Detect which cell encompasses the target text, then output its (X, Y) center coordinate. 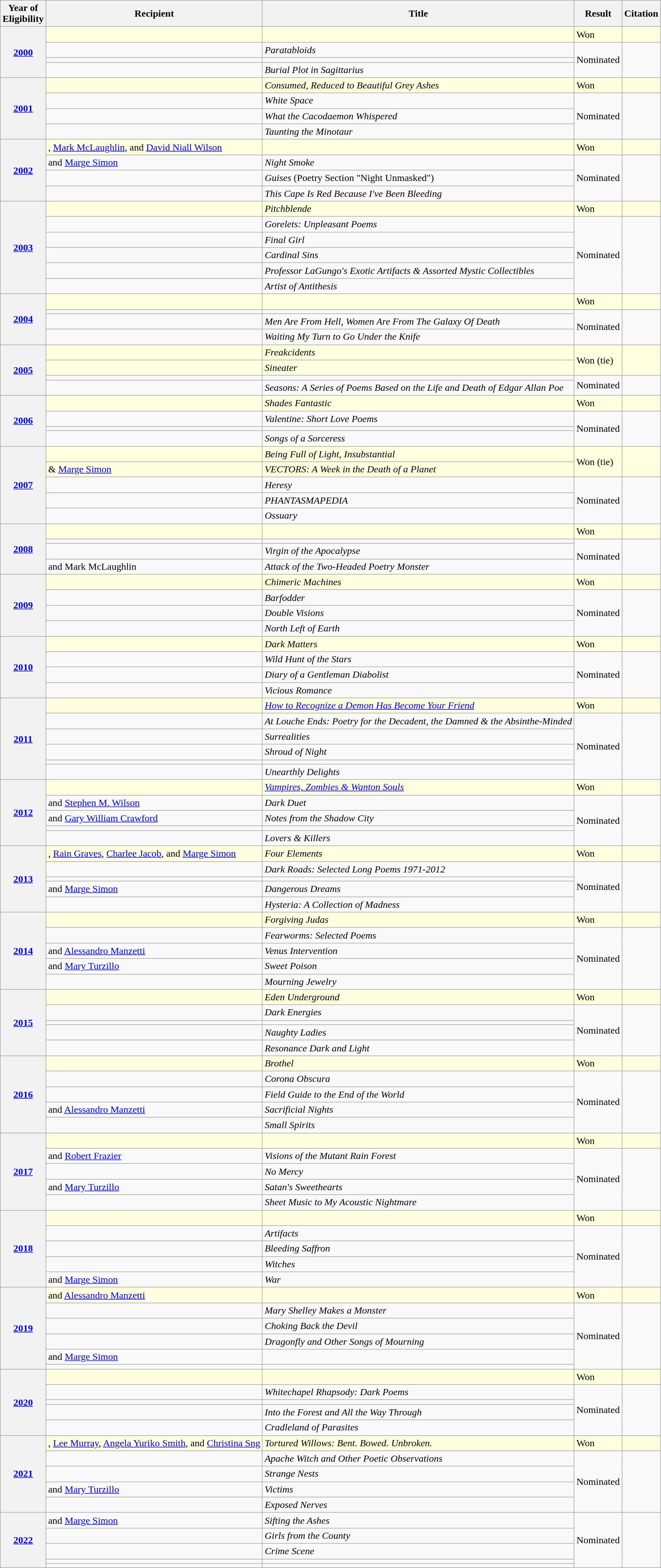
Sacrificial Nights (418, 1110)
2004 (23, 319)
Whitechapel Rhapsody: Dark Poems (418, 1392)
Guises (Poetry Section "Night Unmasked") (418, 178)
Naughty Ladies (418, 1032)
Pitchblende (418, 209)
At Louche Ends: Poetry for the Decadent, the Damned & the Absinthe-Minded (418, 721)
Eden Underground (418, 997)
2019 (23, 1328)
Final Girl (418, 240)
This Cape Is Red Because I've Been Bleeding (418, 194)
Seasons: A Series of Poems Based on the Life and Death of Edgar Allan Poe (418, 388)
Mourning Jewelry (418, 982)
2020 (23, 1402)
2021 (23, 1474)
2016 (23, 1094)
Dark Roads: Selected Long Poems 1971-2012 (418, 869)
Crime Scene (418, 1551)
2007 (23, 485)
Bleeding Saffron (418, 1249)
Shroud of Night (418, 752)
2006 (23, 420)
Notes from the Shadow City (418, 818)
Unearthly Delights (418, 772)
Sifting the Ashes (418, 1520)
Citation (642, 14)
Artifacts (418, 1233)
Dark Energies (418, 1012)
, Mark McLaughlin, and David Niall Wilson (154, 147)
Venus Intervention (418, 951)
Artist of Antithesis (418, 286)
Exposed Nerves (418, 1505)
and Stephen M. Wilson (154, 803)
Cardinal Sins (418, 255)
Dragonfly and Other Songs of Mourning (418, 1341)
2001 (23, 108)
Cradleland of Parasites (418, 1428)
Small Spirits (418, 1125)
Apache Witch and Other Poetic Observations (418, 1458)
Diary of a Gentleman Diabolist (418, 675)
Result (598, 14)
2018 (23, 1249)
Shades Fantastic (418, 403)
How to Recognize a Demon Has Become Your Friend (418, 706)
2013 (23, 879)
Witches (418, 1264)
Virgin of the Apocalypse (418, 551)
Sheet Music to My Acoustic Nightmare (418, 1202)
Taunting the Minotaur (418, 131)
2003 (23, 248)
Satan's Sweethearts (418, 1187)
2009 (23, 605)
Resonance Dark and Light (418, 1048)
Year ofEligibility (23, 14)
Visions of the Mutant Rain Forest (418, 1156)
Surrealities (418, 737)
Fearworms: Selected Poems (418, 935)
War (418, 1279)
Paratabloids (418, 50)
2002 (23, 170)
Songs of a Sorceress (418, 439)
Waiting My Turn to Go Under the Knife (418, 337)
Corona Obscura (418, 1079)
2017 (23, 1172)
Choking Back the Devil (418, 1326)
Hysteria: A Collection of Madness (418, 905)
Title (418, 14)
Forgiving Judas (418, 920)
2022 (23, 1540)
Wild Hunt of the Stars (418, 659)
Freakcidents (418, 352)
Ossuary (418, 516)
No Mercy (418, 1172)
North Left of Earth (418, 628)
Vicious Romance (418, 690)
2011 (23, 739)
Night Smoke (418, 162)
Vampires, Zombies & Wanton Souls (418, 787)
and Gary William Crawford (154, 818)
Recipient (154, 14)
Being Full of Light, Insubstantial (418, 454)
Dark Duet (418, 803)
Tortured Willows: Bent. Bowed. Unbroken. (418, 1443)
2015 (23, 1023)
Burial Plot in Sagittarius (418, 70)
Double Visions (418, 613)
2005 (23, 370)
Into the Forest and All the Way Through (418, 1412)
Field Guide to the End of the World (418, 1094)
2010 (23, 667)
Sineater (418, 368)
Barfodder (418, 597)
and Mark McLaughlin (154, 566)
PHANTASMAPEDIA (418, 500)
Professor LaGungo's Exotic Artifacts & Assorted Mystic Collectibles (418, 271)
White Space (418, 101)
Four Elements (418, 853)
and Robert Frazier (154, 1156)
2000 (23, 52)
Dangerous Dreams (418, 889)
Girls from the County (418, 1536)
2014 (23, 951)
Attack of the Two-Headed Poetry Monster (418, 566)
Strange Nests (418, 1474)
, Lee Murray, Angela Yuriko Smith, and Christina Sng (154, 1443)
& Marge Simon (154, 470)
Sweet Poison (418, 966)
Valentine: Short Love Poems (418, 418)
Chimeric Machines (418, 582)
2008 (23, 549)
Lovers & Killers (418, 838)
, Rain Graves, Charlee Jacob, and Marge Simon (154, 853)
Men Are From Hell, Women Are From The Galaxy Of Death (418, 321)
Victims (418, 1489)
2012 (23, 812)
VECTORS: A Week in the Death of a Planet (418, 470)
Consumed, Reduced to Beautiful Grey Ashes (418, 85)
Brothel (418, 1063)
What the Cacodaemon Whispered (418, 116)
Dark Matters (418, 644)
Gorelets: Unpleasant Poems (418, 224)
Heresy (418, 485)
Mary Shelley Makes a Monster (418, 1310)
